Output the [X, Y] coordinate of the center of the cell containing the given text.  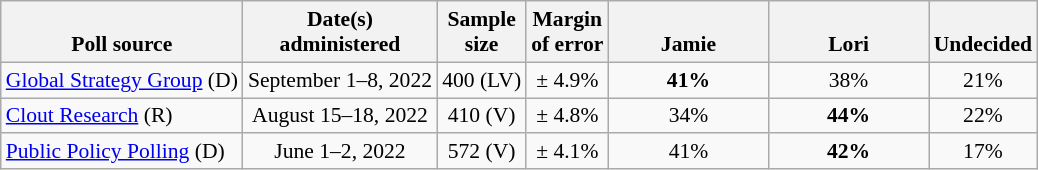
17% [983, 152]
Clout Research (R) [122, 116]
22% [983, 116]
Poll source [122, 32]
± 4.9% [567, 80]
400 (LV) [482, 80]
September 1–8, 2022 [340, 80]
± 4.8% [567, 116]
Public Policy Polling (D) [122, 152]
38% [849, 80]
572 (V) [482, 152]
Marginof error [567, 32]
Lori [849, 32]
± 4.1% [567, 152]
Jamie [688, 32]
Global Strategy Group (D) [122, 80]
Samplesize [482, 32]
21% [983, 80]
June 1–2, 2022 [340, 152]
Date(s)administered [340, 32]
Undecided [983, 32]
42% [849, 152]
August 15–18, 2022 [340, 116]
44% [849, 116]
410 (V) [482, 116]
34% [688, 116]
